From the cell containing the given text, extract its center point as (X, Y) coordinate. 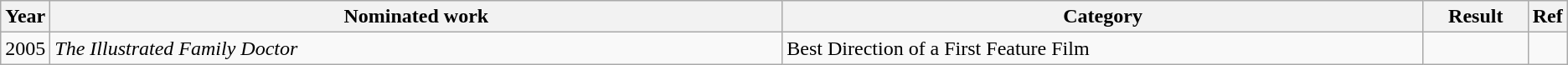
Ref (1548, 17)
Nominated work (416, 17)
Year (25, 17)
Best Direction of a First Feature Film (1103, 48)
The Illustrated Family Doctor (416, 48)
Result (1476, 17)
2005 (25, 48)
Category (1103, 17)
